Scan for the cell matching the given text and deliver its [x, y] coordinate at center. 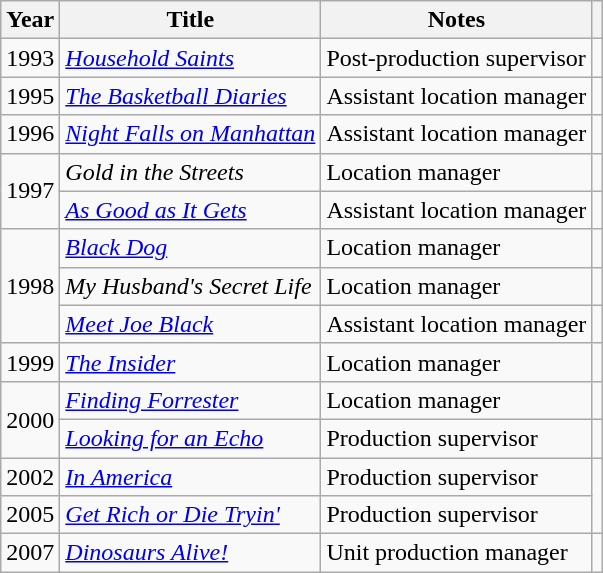
1995 [30, 96]
In America [190, 477]
1996 [30, 134]
1997 [30, 191]
Household Saints [190, 58]
Title [190, 20]
1993 [30, 58]
Finding Forrester [190, 400]
My Husband's Secret Life [190, 286]
Year [30, 20]
Unit production manager [456, 553]
Meet Joe Black [190, 324]
Post-production supervisor [456, 58]
The Insider [190, 362]
2007 [30, 553]
Black Dog [190, 248]
Night Falls on Manhattan [190, 134]
Notes [456, 20]
2000 [30, 419]
1999 [30, 362]
1998 [30, 286]
The Basketball Diaries [190, 96]
2002 [30, 477]
Get Rich or Die Tryin' [190, 515]
Gold in the Streets [190, 172]
As Good as It Gets [190, 210]
Dinosaurs Alive! [190, 553]
Looking for an Echo [190, 438]
2005 [30, 515]
